Locate the cell with the specified text and output its (x, y) center coordinate. 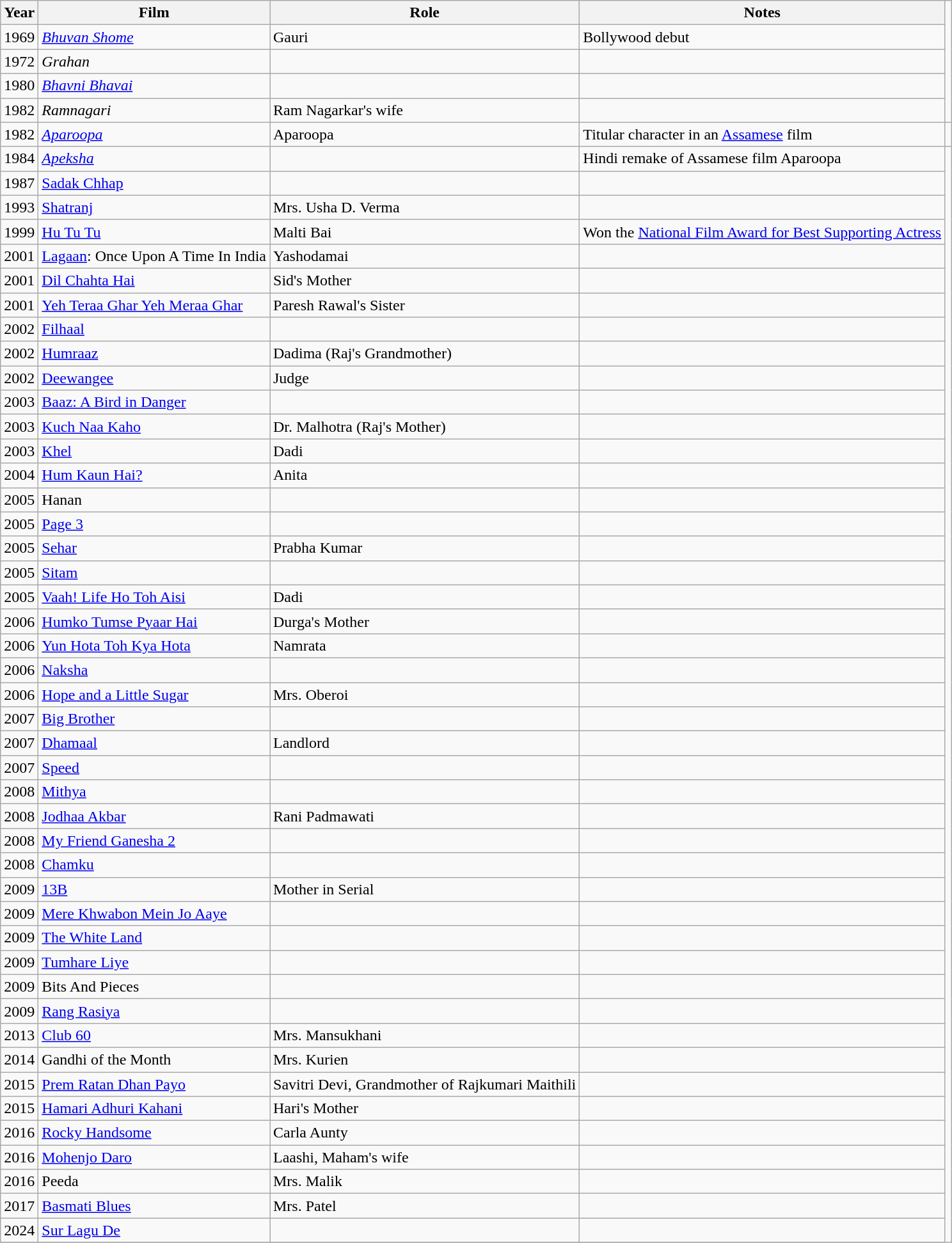
Khel (154, 451)
1969 (19, 37)
2014 (19, 1059)
Big Brother (154, 719)
Deewangee (154, 378)
Landlord (425, 743)
Page 3 (154, 524)
Shatranj (154, 207)
The White Land (154, 938)
Savitri Devi, Grandmother of Rajkumari Maithili (425, 1084)
Bhavni Bhavai (154, 86)
2017 (19, 1206)
Mere Khwabon Mein Jo Aaye (154, 914)
Grahan (154, 61)
1980 (19, 86)
Titular character in an Assamese film (763, 134)
Anita (425, 475)
Sur Lagu De (154, 1230)
Apeksha (154, 159)
Dr. Malhotra (Raj's Mother) (425, 427)
Gauri (425, 37)
Baaz: A Bird in Danger (154, 402)
Tumhare Liye (154, 962)
Kuch Naa Kaho (154, 427)
Carla Aunty (425, 1133)
Rani Padmawati (425, 816)
Yeh Teraa Ghar Yeh Meraa Ghar (154, 305)
Humko Tumse Pyaar Hai (154, 621)
Dhamaal (154, 743)
13B (154, 889)
Sadak Chhap (154, 183)
Speed (154, 768)
1993 (19, 207)
Ramnagari (154, 110)
2013 (19, 1035)
Mrs. Usha D. Verma (425, 207)
Dadima (Raj's Grandmother) (425, 354)
Prem Ratan Dhan Payo (154, 1084)
Jodhaa Akbar (154, 816)
Mohenjo Daro (154, 1157)
Sehar (154, 548)
Mrs. Mansukhani (425, 1035)
Filhaal (154, 329)
Notes (763, 13)
Naksha (154, 670)
Hum Kaun Hai? (154, 475)
Laashi, Maham's wife (425, 1157)
Bhuvan Shome (154, 37)
Hari's Mother (425, 1109)
Namrata (425, 645)
1999 (19, 232)
1987 (19, 183)
Club 60 (154, 1035)
1984 (19, 159)
Sitam (154, 573)
Bollywood debut (763, 37)
Sid's Mother (425, 280)
Mrs. Kurien (425, 1059)
Hindi remake of Assamese film Aparoopa (763, 159)
Year (19, 13)
Rocky Handsome (154, 1133)
Mother in Serial (425, 889)
Durga's Mother (425, 621)
Basmati Blues (154, 1206)
Mrs. Malik (425, 1182)
My Friend Ganesha 2 (154, 841)
2024 (19, 1230)
1972 (19, 61)
Hu Tu Tu (154, 232)
Dil Chahta Hai (154, 280)
Bits And Pieces (154, 986)
Yun Hota Toh Kya Hota (154, 645)
Mrs. Patel (425, 1206)
Peeda (154, 1182)
Mithya (154, 792)
Hamari Adhuri Kahani (154, 1109)
Lagaan: Once Upon A Time In India (154, 256)
Ram Nagarkar's wife (425, 110)
Malti Bai (425, 232)
Judge (425, 378)
Chamku (154, 865)
Hope and a Little Sugar (154, 694)
Yashodamai (425, 256)
Hanan (154, 500)
Paresh Rawal's Sister (425, 305)
Mrs. Oberoi (425, 694)
Film (154, 13)
Humraaz (154, 354)
Prabha Kumar (425, 548)
Vaah! Life Ho Toh Aisi (154, 597)
Role (425, 13)
Gandhi of the Month (154, 1059)
2004 (19, 475)
Rang Rasiya (154, 1011)
Won the National Film Award for Best Supporting Actress (763, 232)
